Pinpoint the cell where the given text exists, returning its [x, y] midpoint coordinate. 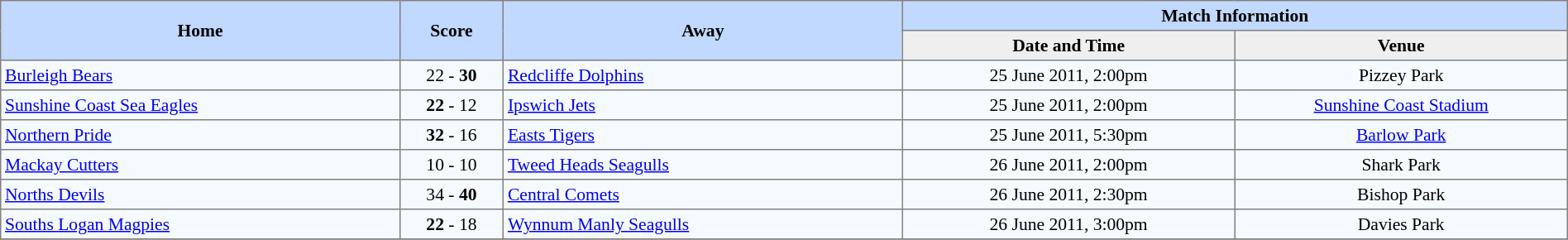
Barlow Park [1401, 135]
Ipswich Jets [703, 105]
Tweed Heads Seagulls [703, 165]
32 - 16 [452, 135]
Northern Pride [200, 135]
22 - 30 [452, 75]
Sunshine Coast Stadium [1401, 105]
Pizzey Park [1401, 75]
Souths Logan Magpies [200, 224]
Match Information [1235, 16]
Date and Time [1068, 46]
Central Comets [703, 194]
25 June 2011, 5:30pm [1068, 135]
34 - 40 [452, 194]
10 - 10 [452, 165]
Bishop Park [1401, 194]
26 June 2011, 2:30pm [1068, 194]
Wynnum Manly Seagulls [703, 224]
Away [703, 31]
Venue [1401, 46]
Shark Park [1401, 165]
22 - 18 [452, 224]
Home [200, 31]
26 June 2011, 3:00pm [1068, 224]
Mackay Cutters [200, 165]
Burleigh Bears [200, 75]
Davies Park [1401, 224]
Score [452, 31]
26 June 2011, 2:00pm [1068, 165]
Redcliffe Dolphins [703, 75]
Norths Devils [200, 194]
22 - 12 [452, 105]
Easts Tigers [703, 135]
Sunshine Coast Sea Eagles [200, 105]
